Search for the cell housing the specified text and yield its [x, y] center coordinate. 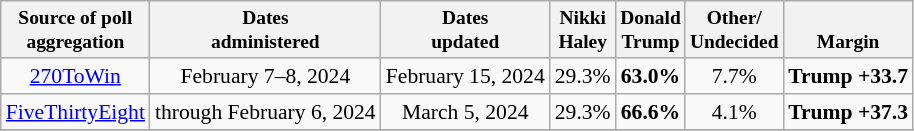
270ToWin [76, 76]
Datesadministered [266, 30]
NikkiHaley [583, 30]
Margin [848, 30]
March 5, 2024 [466, 112]
7.7% [734, 76]
Trump +37.3 [848, 112]
Datesupdated [466, 30]
63.0% [651, 76]
4.1% [734, 112]
February 15, 2024 [466, 76]
FiveThirtyEight [76, 112]
Source of pollaggregation [76, 30]
through February 6, 2024 [266, 112]
February 7–8, 2024 [266, 76]
66.6% [651, 112]
Trump +33.7 [848, 76]
Other/Undecided [734, 30]
DonaldTrump [651, 30]
